Determine the (X, Y) coordinate at the center of the cell enclosing the given text.  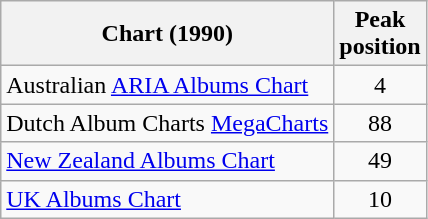
10 (380, 199)
4 (380, 85)
New Zealand Albums Chart (168, 161)
Australian ARIA Albums Chart (168, 85)
UK Albums Chart (168, 199)
Chart (1990) (168, 34)
Peakposition (380, 34)
49 (380, 161)
88 (380, 123)
Dutch Album Charts MegaCharts (168, 123)
